Provide the [X, Y] coordinate of the cell's center where the given text is located.  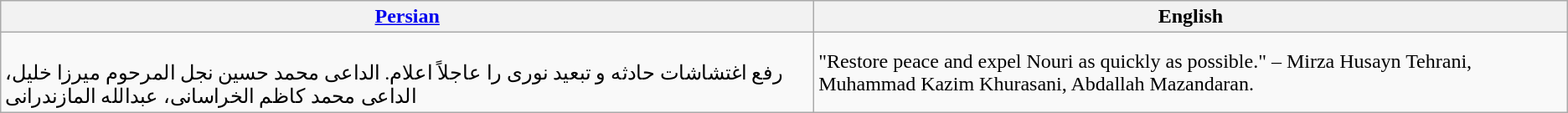
رفع اغتشاشات حادثه و تبعید نوری را عاجلاً اعلام. الداعی محمد حسین نجل المرحوم میرزا خلیل، الداعی محمد کاظم الخراسانی، عبدالله المازندرانی [407, 72]
English [1191, 17]
"Restore peace and expel Nouri as quickly as possible." – Mirza Husayn Tehrani, Muhammad Kazim Khurasani, Abdallah Mazandaran. [1191, 72]
Persian [407, 17]
